Return (X, Y) of the center of cell containing provided text 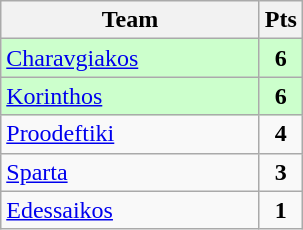
Team (130, 20)
Proodeftiki (130, 134)
Sparta (130, 172)
Korinthos (130, 96)
4 (280, 134)
Charavgiakos (130, 58)
3 (280, 172)
Edessaikos (130, 210)
1 (280, 210)
Pts (280, 20)
